Provide the (X, Y) coordinate of the cell's center where the given text is located.  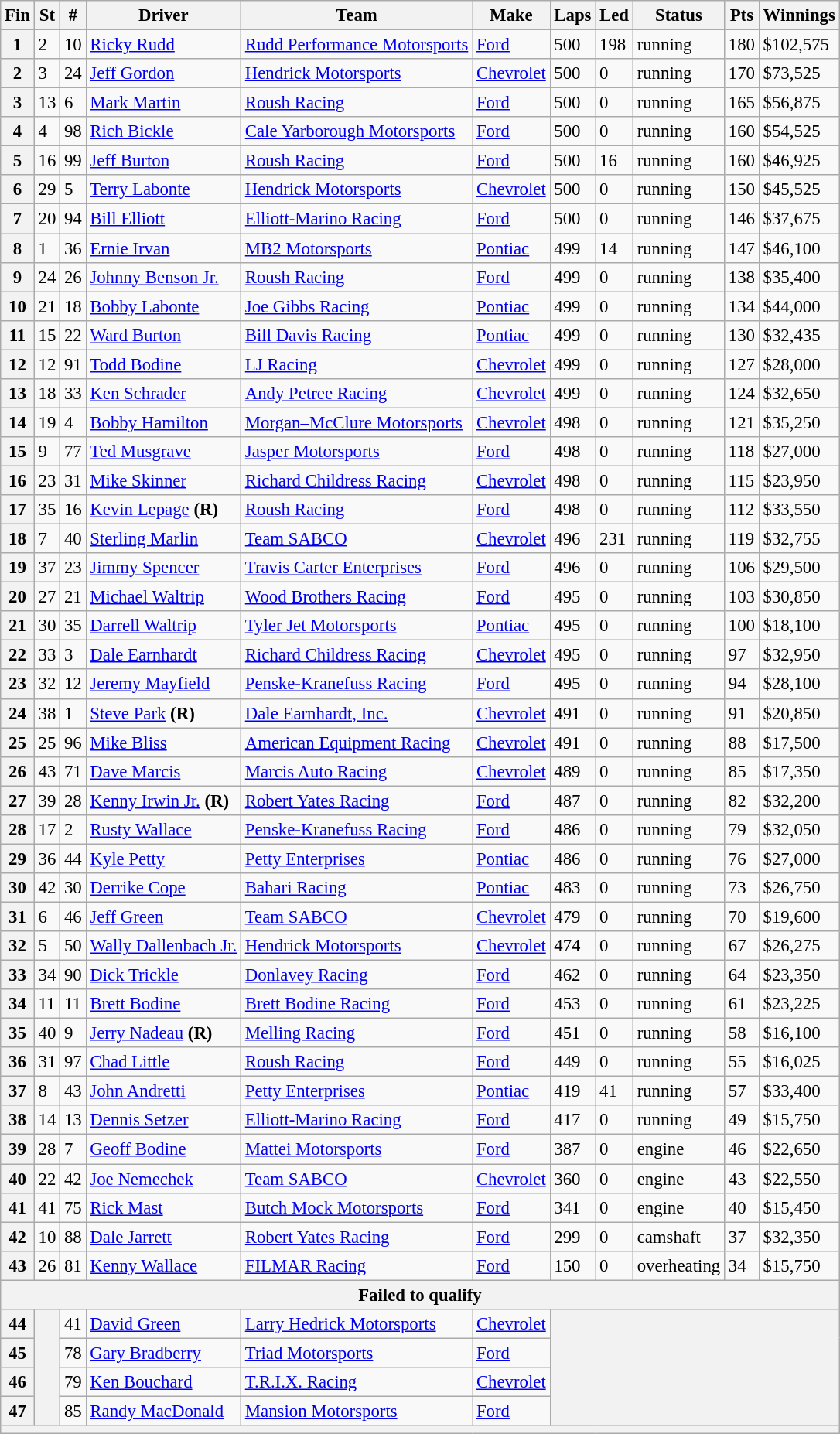
MB2 Motorsports (356, 248)
$23,950 (799, 480)
St (46, 15)
462 (572, 975)
Winnings (799, 15)
73 (741, 888)
$32,200 (799, 801)
170 (741, 73)
$17,350 (799, 771)
camshaft (678, 1237)
115 (741, 480)
98 (73, 131)
449 (572, 1062)
76 (741, 859)
Fin (18, 15)
489 (572, 771)
$32,350 (799, 1237)
Terry Labonte (163, 189)
Todd Bodine (163, 364)
Ward Burton (163, 335)
$26,750 (799, 888)
299 (572, 1237)
Jeff Burton (163, 161)
483 (572, 888)
81 (73, 1265)
Ernie Irvan (163, 248)
138 (741, 277)
$32,650 (799, 394)
Steve Park (R) (163, 713)
Gary Bradberry (163, 1353)
75 (73, 1207)
Morgan–McClure Motorsports (356, 422)
47 (18, 1411)
Kyle Petty (163, 859)
106 (741, 568)
Mike Bliss (163, 743)
417 (572, 1121)
$44,000 (799, 306)
$35,400 (799, 277)
$18,100 (799, 626)
82 (741, 801)
David Green (163, 1324)
Ted Musgrave (163, 452)
Led (614, 15)
Jimmy Spencer (163, 568)
Mansion Motorsports (356, 1411)
58 (741, 1033)
45 (18, 1353)
341 (572, 1207)
Bill Davis Racing (356, 335)
Team (356, 15)
Brett Bodine Racing (356, 1004)
$23,225 (799, 1004)
$32,435 (799, 335)
Dave Marcis (163, 771)
Kenny Wallace (163, 1265)
360 (572, 1179)
180 (741, 45)
50 (73, 946)
$30,850 (799, 597)
Randy MacDonald (163, 1411)
$33,550 (799, 510)
77 (73, 452)
Joe Gibbs Racing (356, 306)
$28,100 (799, 685)
Dennis Setzer (163, 1121)
LJ Racing (356, 364)
127 (741, 364)
Jasper Motorsports (356, 452)
103 (741, 597)
Status (678, 15)
T.R.I.X. Racing (356, 1382)
Melling Racing (356, 1033)
71 (73, 771)
Bill Elliott (163, 219)
Rich Bickle (163, 131)
$46,925 (799, 161)
Dick Trickle (163, 975)
$54,525 (799, 131)
$33,400 (799, 1091)
147 (741, 248)
Ken Bouchard (163, 1382)
198 (614, 45)
Darrell Waltrip (163, 626)
231 (614, 539)
$17,500 (799, 743)
Pts (741, 15)
Marcis Auto Racing (356, 771)
Driver (163, 15)
Ricky Rudd (163, 45)
Wood Brothers Racing (356, 597)
$28,000 (799, 364)
130 (741, 335)
Triad Motorsports (356, 1353)
$32,050 (799, 830)
Mike Skinner (163, 480)
Tyler Jet Motorsports (356, 626)
90 (73, 975)
Michael Waltrip (163, 597)
$22,550 (799, 1179)
64 (741, 975)
$32,950 (799, 655)
118 (741, 452)
146 (741, 219)
$102,575 (799, 45)
Cale Yarborough Motorsports (356, 131)
Kenny Irwin Jr. (R) (163, 801)
Wally Dallenbach Jr. (163, 946)
$73,525 (799, 73)
Jerry Nadeau (R) (163, 1033)
Failed to qualify (420, 1295)
451 (572, 1033)
$32,755 (799, 539)
Derrike Cope (163, 888)
Rick Mast (163, 1207)
55 (741, 1062)
78 (73, 1353)
$23,350 (799, 975)
Make (511, 15)
$46,100 (799, 248)
Mark Martin (163, 103)
Jeff Gordon (163, 73)
$19,600 (799, 917)
$56,875 (799, 103)
453 (572, 1004)
Ken Schrader (163, 394)
Dale Jarrett (163, 1237)
387 (572, 1149)
FILMAR Racing (356, 1265)
487 (572, 801)
Kevin Lepage (R) (163, 510)
49 (741, 1121)
Bahari Racing (356, 888)
Butch Mock Motorsports (356, 1207)
99 (73, 161)
Laps (572, 15)
Travis Carter Enterprises (356, 568)
overheating (678, 1265)
61 (741, 1004)
121 (741, 422)
134 (741, 306)
Andy Petree Racing (356, 394)
$16,025 (799, 1062)
165 (741, 103)
124 (741, 394)
Chad Little (163, 1062)
112 (741, 510)
67 (741, 946)
419 (572, 1091)
$26,275 (799, 946)
Joe Nemechek (163, 1179)
$45,525 (799, 189)
96 (73, 743)
Geoff Bodine (163, 1149)
$35,250 (799, 422)
American Equipment Racing (356, 743)
70 (741, 917)
$15,450 (799, 1207)
Dale Earnhardt (163, 655)
119 (741, 539)
$37,675 (799, 219)
Dale Earnhardt, Inc. (356, 713)
$16,100 (799, 1033)
# (73, 15)
Mattei Motorsports (356, 1149)
Jeff Green (163, 917)
$22,650 (799, 1149)
Larry Hedrick Motorsports (356, 1324)
474 (572, 946)
Rudd Performance Motorsports (356, 45)
57 (741, 1091)
Donlavey Racing (356, 975)
Jeremy Mayfield (163, 685)
Rusty Wallace (163, 830)
$20,850 (799, 713)
Brett Bodine (163, 1004)
John Andretti (163, 1091)
Bobby Hamilton (163, 422)
$29,500 (799, 568)
479 (572, 917)
100 (741, 626)
Johnny Benson Jr. (163, 277)
Bobby Labonte (163, 306)
Sterling Marlin (163, 539)
